Provide the (x, y) coordinate of the cell's center where the given text is located.  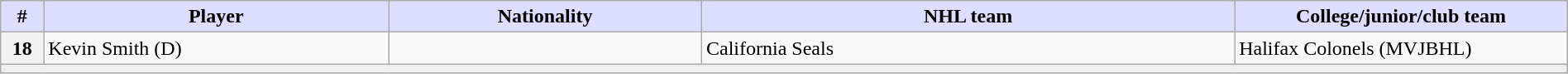
California Seals (968, 48)
College/junior/club team (1401, 17)
# (22, 17)
18 (22, 48)
Halifax Colonels (MVJBHL) (1401, 48)
Kevin Smith (D) (217, 48)
Nationality (546, 17)
Player (217, 17)
NHL team (968, 17)
